Capture the cell that displays the provided text and extract its (X, Y) central coordinate. 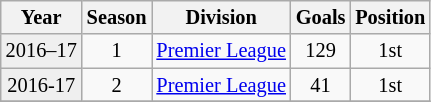
129 (321, 51)
2016-17 (42, 85)
2 (117, 85)
41 (321, 85)
2016–17 (42, 51)
Division (222, 17)
1 (117, 51)
Season (117, 17)
Position (390, 17)
Goals (321, 17)
Year (42, 17)
